From the cell containing the given text, extract its center point as [x, y] coordinate. 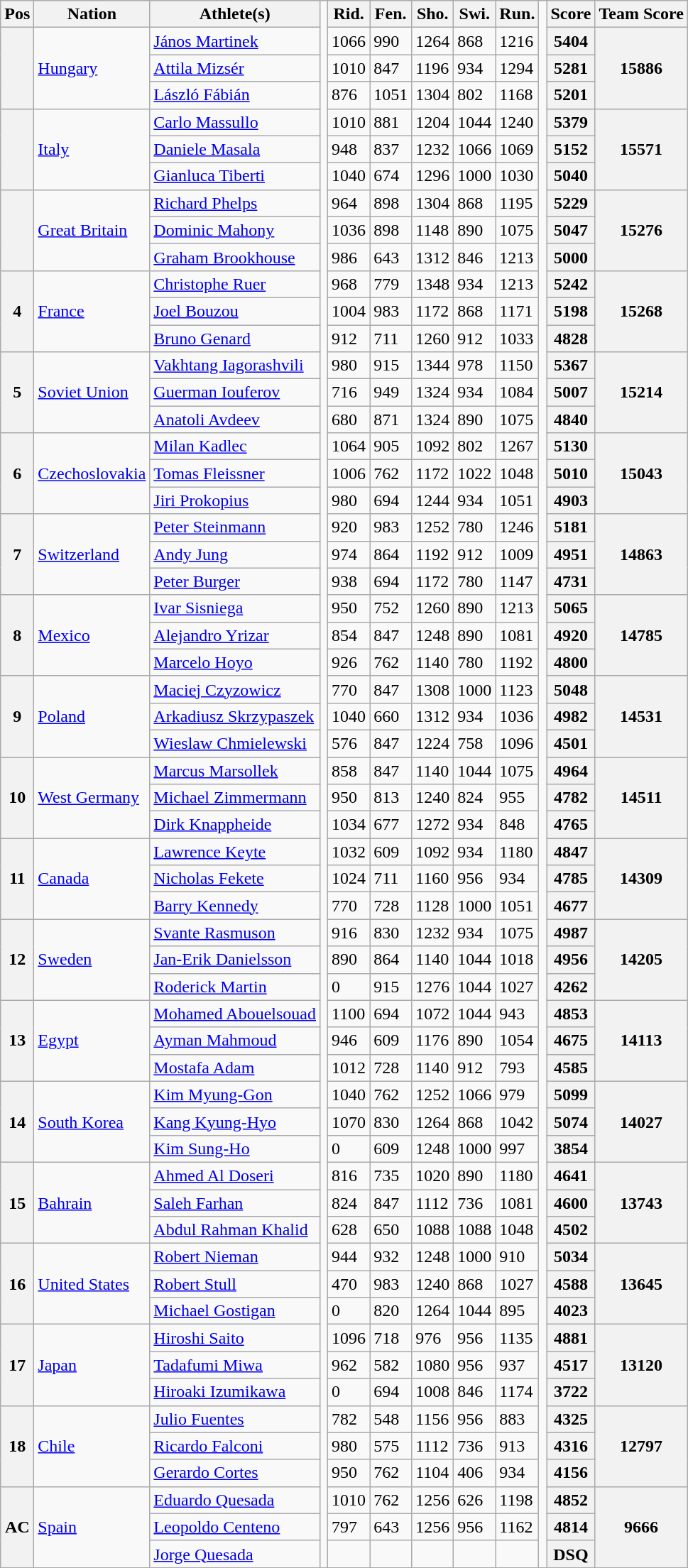
1344 [433, 366]
4800 [571, 662]
1196 [433, 68]
János Martinek [235, 41]
5379 [571, 122]
943 [517, 1014]
13645 [641, 1284]
4731 [571, 581]
990 [391, 41]
793 [517, 1068]
858 [349, 770]
895 [517, 1311]
1156 [433, 1419]
Wieslaw Chmielewski [235, 743]
4903 [571, 500]
964 [349, 203]
14531 [641, 716]
Abdul Rahman Khalid [235, 1230]
Jiri Prokopius [235, 500]
779 [391, 284]
Kim Sung-Ho [235, 1148]
Michael Zimmermann [235, 798]
Sweden [92, 960]
626 [474, 1500]
3722 [571, 1392]
1296 [433, 176]
944 [349, 1257]
1148 [433, 230]
Julio Fuentes [235, 1419]
4951 [571, 554]
12797 [641, 1446]
1064 [349, 446]
Marcelo Hoyo [235, 662]
1128 [433, 906]
1348 [433, 284]
1033 [517, 339]
4585 [571, 1068]
1100 [349, 1014]
Swi. [474, 14]
920 [349, 527]
4262 [571, 987]
9666 [641, 1527]
Soviet Union [92, 393]
Guerman Iouferov [235, 393]
Robert Stull [235, 1284]
AC [17, 1527]
782 [349, 1419]
883 [517, 1419]
DSQ [571, 1554]
4588 [571, 1284]
816 [349, 1175]
4675 [571, 1041]
5010 [571, 473]
9 [17, 716]
15214 [641, 393]
1176 [433, 1041]
916 [349, 933]
Mohamed Abouelsouad [235, 1014]
680 [349, 420]
Roderick Martin [235, 987]
Andy Jung [235, 554]
5034 [571, 1257]
4765 [571, 825]
11 [17, 879]
Canada [92, 879]
United States [92, 1284]
Lawrence Keyte [235, 852]
Score [571, 14]
5201 [571, 95]
938 [349, 581]
Hiroshi Saito [235, 1338]
1009 [517, 554]
4156 [571, 1473]
582 [391, 1365]
1069 [517, 149]
979 [517, 1095]
1008 [433, 1392]
Fen. [391, 14]
Milan Kadlec [235, 446]
1123 [517, 689]
1150 [517, 366]
1072 [433, 1014]
5281 [571, 68]
Vakhtang Iagorashvili [235, 366]
1160 [433, 879]
1020 [433, 1175]
997 [517, 1148]
1168 [517, 95]
Tomas Fleissner [235, 473]
4956 [571, 960]
718 [391, 1338]
13120 [641, 1365]
1246 [517, 527]
1004 [349, 311]
854 [349, 635]
1024 [349, 879]
Bruno Genard [235, 339]
1294 [517, 68]
Spain [92, 1527]
Anatoli Avdeev [235, 420]
1162 [517, 1527]
15276 [641, 230]
926 [349, 662]
628 [349, 1230]
3854 [571, 1148]
Barry Kennedy [235, 906]
1104 [433, 1473]
948 [349, 149]
Peter Burger [235, 581]
650 [391, 1230]
Japan [92, 1365]
4881 [571, 1338]
15268 [641, 311]
1135 [517, 1338]
1080 [433, 1365]
1174 [517, 1392]
Run. [517, 14]
5152 [571, 149]
949 [391, 393]
14205 [641, 960]
14 [17, 1122]
797 [349, 1527]
937 [517, 1365]
Attila Mizsér [235, 68]
Christophe Ruer [235, 284]
5048 [571, 689]
1272 [433, 825]
848 [517, 825]
Team Score [641, 14]
4325 [571, 1419]
Jorge Quesada [235, 1554]
6 [17, 473]
4600 [571, 1203]
1084 [517, 393]
5130 [571, 446]
1012 [349, 1068]
Kang Kyung-Hyo [235, 1122]
Sho. [433, 14]
976 [433, 1338]
4920 [571, 635]
12 [17, 960]
Tadafumi Miwa [235, 1365]
Daniele Masala [235, 149]
4677 [571, 906]
László Fábián [235, 95]
Gianluca Tiberti [235, 176]
1147 [517, 581]
4502 [571, 1230]
14785 [641, 635]
18 [17, 1446]
Athlete(s) [235, 14]
Saleh Farhan [235, 1203]
5047 [571, 230]
1308 [433, 689]
1224 [433, 743]
4023 [571, 1311]
962 [349, 1365]
5367 [571, 366]
905 [391, 446]
Peter Steinmann [235, 527]
Nicholas Fekete [235, 879]
Gerardo Cortes [235, 1473]
5040 [571, 176]
4987 [571, 933]
1198 [517, 1500]
946 [349, 1041]
Bahrain [92, 1202]
South Korea [92, 1122]
Poland [92, 716]
15571 [641, 149]
968 [349, 284]
17 [17, 1365]
14863 [641, 554]
548 [391, 1419]
1032 [349, 852]
1171 [517, 311]
1244 [433, 500]
1070 [349, 1122]
Great Britain [92, 230]
470 [349, 1284]
Ahmed Al Doseri [235, 1175]
4641 [571, 1175]
13 [17, 1041]
Joel Bouzou [235, 311]
4847 [571, 852]
677 [391, 825]
820 [391, 1311]
837 [391, 149]
Eduardo Quesada [235, 1500]
Chile [92, 1446]
1054 [517, 1041]
876 [349, 95]
406 [474, 1473]
14027 [641, 1122]
Maciej Czyzowicz [235, 689]
910 [517, 1257]
5007 [571, 393]
4964 [571, 770]
5074 [571, 1122]
Leopoldo Centeno [235, 1527]
1042 [517, 1122]
15886 [641, 68]
Dirk Knappheide [235, 825]
Hiroaki Izumikawa [235, 1392]
France [92, 311]
1276 [433, 987]
1034 [349, 825]
932 [391, 1257]
735 [391, 1175]
575 [391, 1446]
Egypt [92, 1041]
716 [349, 393]
Richard Phelps [235, 203]
1195 [517, 203]
14309 [641, 879]
5229 [571, 203]
Alejandro Yrizar [235, 635]
1030 [517, 176]
674 [391, 176]
4853 [571, 1014]
4982 [571, 716]
Marcus Marsollek [235, 770]
15 [17, 1202]
5000 [571, 257]
4814 [571, 1527]
Dominic Mahony [235, 230]
4782 [571, 798]
5242 [571, 284]
Kim Myung-Gon [235, 1095]
5 [17, 393]
8 [17, 635]
4828 [571, 339]
Mostafa Adam [235, 1068]
Arkadiusz Skrzypaszek [235, 716]
974 [349, 554]
576 [349, 743]
1267 [517, 446]
660 [391, 716]
15043 [641, 473]
4517 [571, 1365]
4 [17, 311]
5198 [571, 311]
Ayman Mahmoud [235, 1041]
Czechoslovakia [92, 473]
1216 [517, 41]
16 [17, 1284]
Svante Rasmuson [235, 933]
Ivar Sisniega [235, 608]
Switzerland [92, 554]
4316 [571, 1446]
5099 [571, 1095]
Robert Nieman [235, 1257]
986 [349, 257]
1018 [517, 960]
Rid. [349, 14]
Nation [92, 14]
Pos [17, 14]
Graham Brookhouse [235, 257]
955 [517, 798]
Mexico [92, 635]
5065 [571, 608]
Michael Gostigan [235, 1311]
813 [391, 798]
4501 [571, 743]
4852 [571, 1500]
1006 [349, 473]
14113 [641, 1041]
14511 [641, 797]
10 [17, 797]
4785 [571, 879]
13743 [641, 1202]
Hungary [92, 68]
5181 [571, 527]
Carlo Massullo [235, 122]
758 [474, 743]
Jan-Erik Danielsson [235, 960]
871 [391, 420]
913 [517, 1446]
5404 [571, 41]
752 [391, 608]
1204 [433, 122]
881 [391, 122]
4840 [571, 420]
7 [17, 554]
Italy [92, 149]
West Germany [92, 797]
Ricardo Falconi [235, 1446]
1022 [474, 473]
978 [474, 366]
